Output the [X, Y] coordinate of the center of the cell containing the given text.  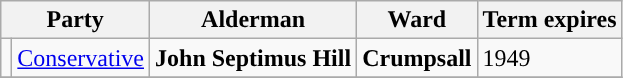
Conservative [81, 58]
Party [76, 20]
Term expires [550, 20]
Alderman [254, 20]
John Septimus Hill [254, 58]
1949 [550, 58]
Crumpsall [417, 58]
Ward [417, 20]
